From the cell containing the given text, extract its center point as [X, Y] coordinate. 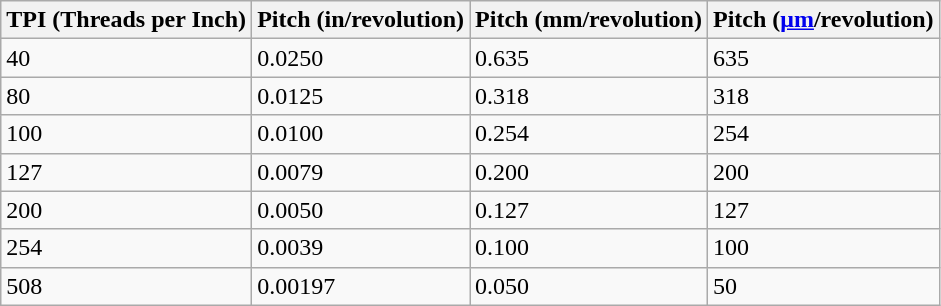
Pitch (in/revolution) [361, 20]
Pitch (mm/revolution) [589, 20]
0.200 [589, 172]
40 [126, 58]
0.050 [589, 286]
0.0125 [361, 96]
635 [823, 58]
0.254 [589, 134]
508 [126, 286]
Pitch (μm/revolution) [823, 20]
0.0050 [361, 210]
0.100 [589, 248]
0.0039 [361, 248]
0.0079 [361, 172]
318 [823, 96]
0.00197 [361, 286]
0.318 [589, 96]
TPI (Threads per Inch) [126, 20]
0.0100 [361, 134]
50 [823, 286]
80 [126, 96]
0.635 [589, 58]
0.0250 [361, 58]
0.127 [589, 210]
